For the text-containing cell, return its midpoint in [X, Y] coordinate format. 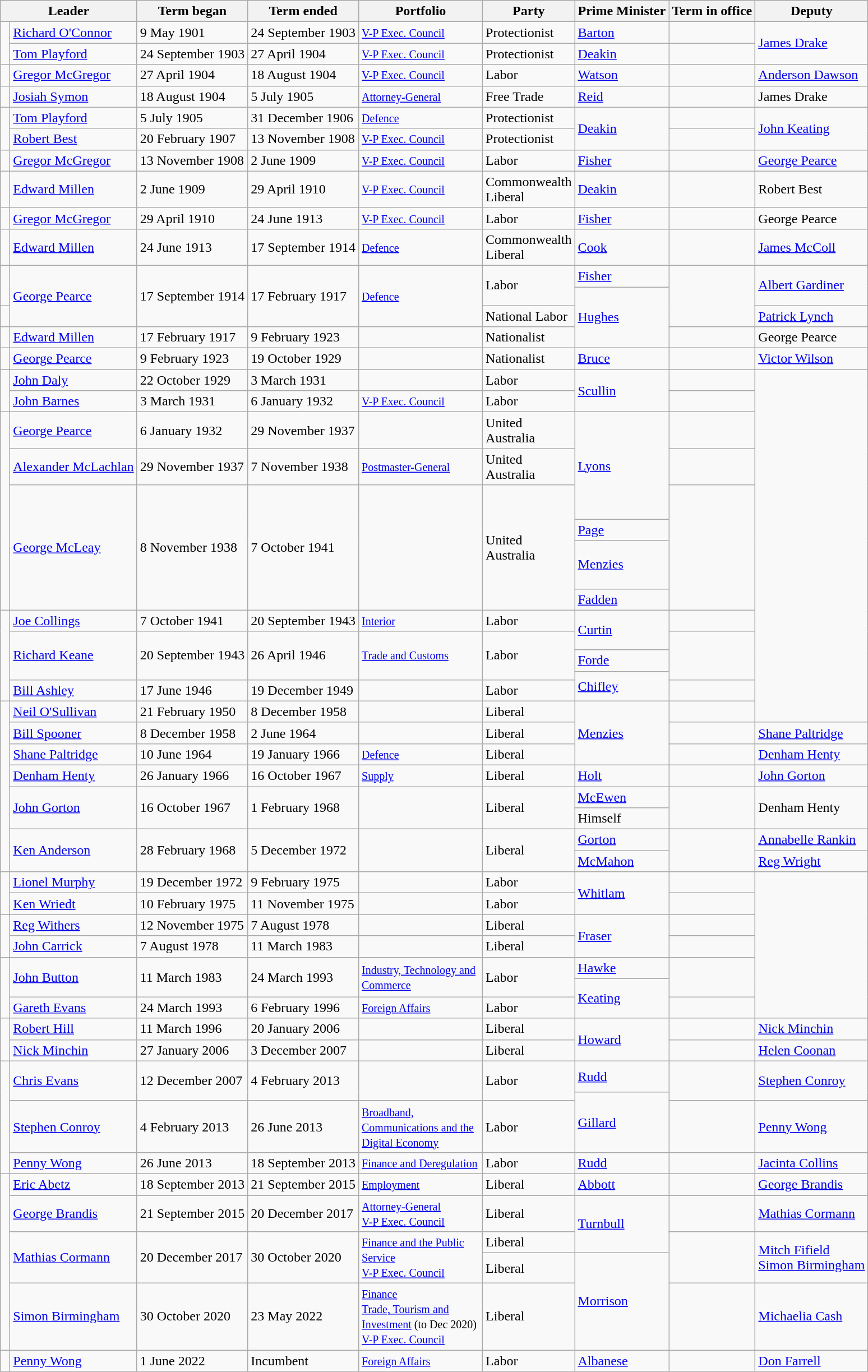
Bill Spooner [73, 733]
21 February 1950 [192, 712]
Chifley [622, 686]
Party [529, 11]
Ken Wriedt [73, 904]
Interior [421, 621]
12 December 2007 [192, 1081]
Finance and the Public ServiceV-P Exec. Council [421, 1258]
Scullin [622, 391]
Portfolio [421, 11]
Free Trade [529, 96]
19 December 1949 [303, 690]
Albert Gardiner [812, 285]
Deputy [812, 11]
9 May 1901 [192, 33]
Ken Anderson [73, 851]
1 June 2022 [192, 1361]
19 December 1972 [192, 883]
Curtin [622, 630]
McMahon [622, 861]
Attorney-General [421, 96]
Jacinta Collins [812, 1163]
Forde [622, 660]
31 December 1906 [303, 118]
Victor Wilson [812, 359]
Barton [622, 33]
Michaelia Cash [812, 1316]
Employment [421, 1184]
Term in office [712, 11]
Whitlam [622, 893]
11 March 1996 [192, 1029]
Hawke [622, 968]
Finance and Deregulation [421, 1163]
Attorney-GeneralV-P Exec. Council [421, 1213]
Eric Abetz [73, 1184]
Annabelle Rankin [812, 840]
27 January 2006 [192, 1050]
John Button [73, 977]
John Carrick [73, 946]
John Keating [812, 128]
National Labor [529, 316]
Term ended [303, 11]
10 February 1975 [192, 904]
Himself [622, 819]
20 January 2006 [303, 1029]
Alexander McLachlan [73, 466]
Fraser [622, 936]
Bill Ashley [73, 690]
Bruce [622, 359]
Howard [622, 1040]
Supply [421, 775]
23 May 2022 [303, 1316]
12 November 1975 [192, 925]
Lionel Murphy [73, 883]
Richard Keane [73, 655]
19 January 1966 [303, 754]
Reg Withers [73, 925]
Morrison [622, 1302]
2 June 1964 [303, 733]
Hughes [622, 317]
Reid [622, 96]
Broadband, Communications and the Digital Economy [421, 1126]
8 November 1938 [192, 547]
Postmaster-General [421, 466]
Helen Coonan [812, 1050]
John Daly [73, 380]
Simon Birmingham [73, 1316]
Neil O'Sullivan [73, 712]
Patrick Lynch [812, 316]
22 October 1929 [192, 380]
26 April 1946 [303, 655]
Watson [622, 75]
Fadden [622, 599]
Robert Hill [73, 1029]
Gorton [622, 840]
Keating [622, 998]
1 February 1968 [303, 807]
Anderson Dawson [812, 75]
10 June 1964 [192, 754]
Prime Minister [622, 11]
Page [622, 530]
11 November 1975 [303, 904]
Richard O'Connor [73, 33]
McEwen [622, 797]
Abbott [622, 1184]
9 February 1975 [303, 883]
James McColl [812, 247]
Joe Collings [73, 621]
Reg Wright [812, 861]
Holt [622, 775]
Mitch FifieldSimon Birmingham [812, 1258]
Albanese [622, 1361]
Term began [192, 11]
19 October 1929 [303, 359]
Turnbull [622, 1225]
Trade and Customs [421, 655]
FinanceTrade, Tourism and Investment (to Dec 2020)V-P Exec. Council [421, 1316]
John Barnes [73, 401]
Industry, Technology and Commerce [421, 977]
5 December 1972 [303, 851]
20 February 1907 [192, 139]
Josiah Symon [73, 96]
Lyons [622, 465]
26 January 1966 [192, 775]
Gareth Evans [73, 1008]
George McLeay [73, 547]
Don Farrell [812, 1361]
28 February 1968 [192, 851]
3 December 2007 [303, 1050]
Cook [622, 247]
Incumbent [303, 1361]
Chris Evans [73, 1081]
Gillard [622, 1122]
17 June 1946 [192, 690]
7 November 1938 [303, 466]
Leader [68, 11]
6 February 1996 [303, 1008]
